Extract the (X, Y) coordinate from the center of the cell holding the provided text.  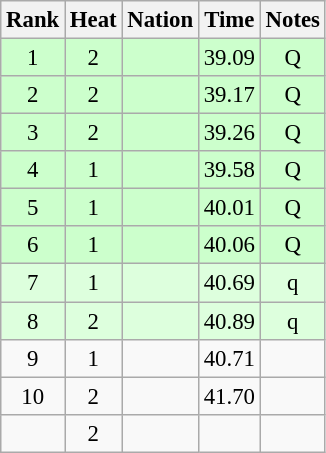
Heat (94, 20)
4 (33, 170)
5 (33, 208)
6 (33, 245)
7 (33, 283)
39.58 (229, 170)
40.89 (229, 321)
40.01 (229, 208)
41.70 (229, 396)
40.71 (229, 358)
10 (33, 396)
Notes (292, 20)
Rank (33, 20)
39.17 (229, 95)
3 (33, 133)
Nation (160, 20)
9 (33, 358)
8 (33, 321)
40.69 (229, 283)
Time (229, 20)
40.06 (229, 245)
39.26 (229, 133)
39.09 (229, 58)
